For the text-containing cell, return its midpoint in [X, Y] coordinate format. 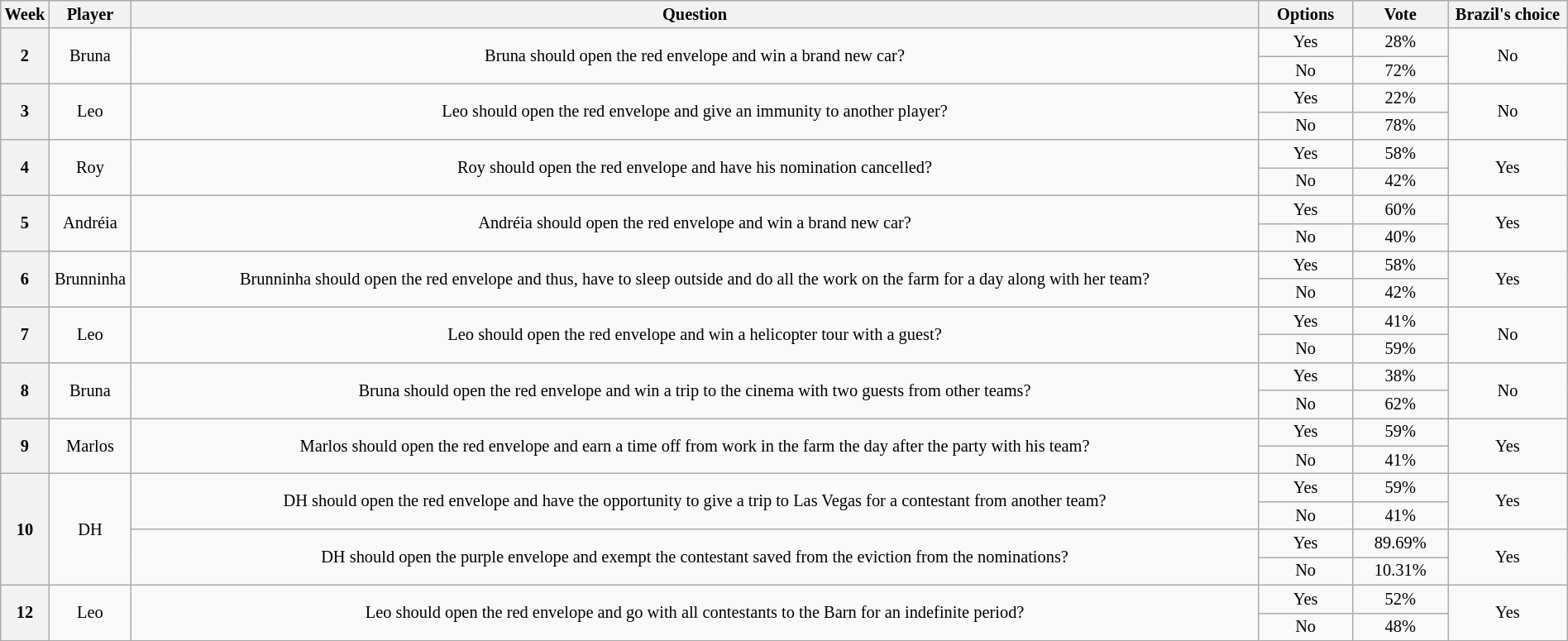
DH should open the red envelope and have the opportunity to give a trip to Las Vegas for a contestant from another team? [695, 501]
DH [90, 529]
40% [1401, 237]
Bruna should open the red envelope and win a trip to the cinema with two guests from other teams? [695, 390]
Leo should open the red envelope and win a helicopter tour with a guest? [695, 334]
Andréia [90, 223]
4 [25, 167]
Bruna should open the red envelope and win a brand new car? [695, 56]
10 [25, 529]
72% [1401, 70]
Question [695, 14]
3 [25, 111]
Player [90, 14]
Roy should open the red envelope and have his nomination cancelled? [695, 167]
6 [25, 278]
9 [25, 445]
38% [1401, 376]
22% [1401, 98]
8 [25, 390]
Week [25, 14]
Leo should open the red envelope and give an immunity to another player? [695, 111]
DH should open the purple envelope and exempt the contestant saved from the eviction from the nominations? [695, 557]
Options [1305, 14]
Andréia should open the red envelope and win a brand new car? [695, 223]
10.31% [1401, 571]
12 [25, 612]
Marlos should open the red envelope and earn a time off from work in the farm the day after the party with his team? [695, 445]
Brunninha [90, 278]
Marlos [90, 445]
Leo should open the red envelope and go with all contestants to the Barn for an indefinite period? [695, 612]
Vote [1401, 14]
7 [25, 334]
2 [25, 56]
60% [1401, 209]
Brunninha should open the red envelope and thus, have to sleep outside and do all the work on the farm for a day along with her team? [695, 278]
52% [1401, 599]
5 [25, 223]
89.69% [1401, 543]
28% [1401, 42]
78% [1401, 126]
Roy [90, 167]
48% [1401, 627]
Brazil's choice [1508, 14]
62% [1401, 404]
